Locate the cell with the specified text and output its [X, Y] center coordinate. 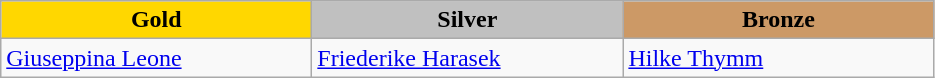
Bronze [778, 20]
Friederike Harasek [468, 58]
Silver [468, 20]
Giuseppina Leone [156, 58]
Gold [156, 20]
Hilke Thymm [778, 58]
